Pinpoint the cell where the given text exists, returning its [x, y] midpoint coordinate. 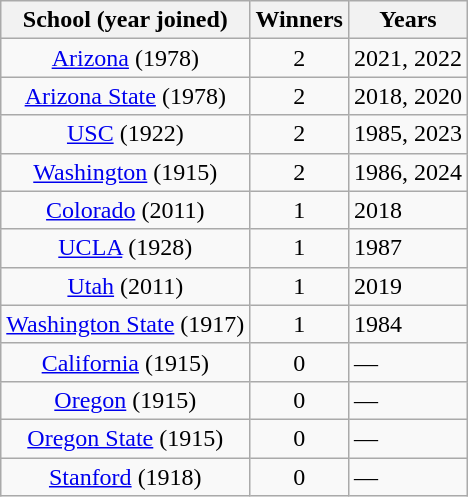
2021, 2022 [408, 58]
California (1915) [126, 362]
1986, 2024 [408, 172]
Oregon (1915) [126, 400]
USC (1922) [126, 134]
Washington State (1917) [126, 324]
School (year joined) [126, 20]
2019 [408, 286]
Stanford (1918) [126, 477]
2018 [408, 210]
2018, 2020 [408, 96]
1985, 2023 [408, 134]
Years [408, 20]
Oregon State (1915) [126, 438]
Washington (1915) [126, 172]
Winners [300, 20]
Arizona State (1978) [126, 96]
Colorado (2011) [126, 210]
1987 [408, 248]
Arizona (1978) [126, 58]
1984 [408, 324]
UCLA (1928) [126, 248]
Utah (2011) [126, 286]
